Output the [x, y] coordinate of the center of the cell containing the given text.  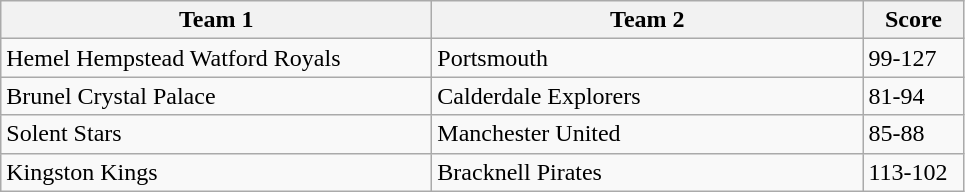
Manchester United [648, 134]
Score [914, 20]
99-127 [914, 58]
113-102 [914, 172]
Team 1 [216, 20]
Team 2 [648, 20]
Portsmouth [648, 58]
Kingston Kings [216, 172]
81-94 [914, 96]
Solent Stars [216, 134]
Hemel Hempstead Watford Royals [216, 58]
85-88 [914, 134]
Brunel Crystal Palace [216, 96]
Bracknell Pirates [648, 172]
Calderdale Explorers [648, 96]
